Provide the (x, y) coordinate of the cell's center where the given text is located.  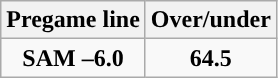
Over/under (210, 20)
64.5 (210, 58)
SAM –6.0 (74, 58)
Pregame line (74, 20)
